For the text-containing cell, return its midpoint in (X, Y) coordinate format. 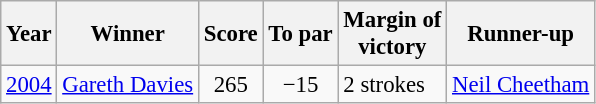
265 (230, 85)
−15 (300, 85)
Year (29, 34)
Winner (128, 34)
Margin ofvictory (392, 34)
To par (300, 34)
Gareth Davies (128, 85)
Score (230, 34)
2 strokes (392, 85)
Runner-up (521, 34)
Neil Cheetham (521, 85)
2004 (29, 85)
